Output the (x, y) coordinate of the center of the cell containing the given text.  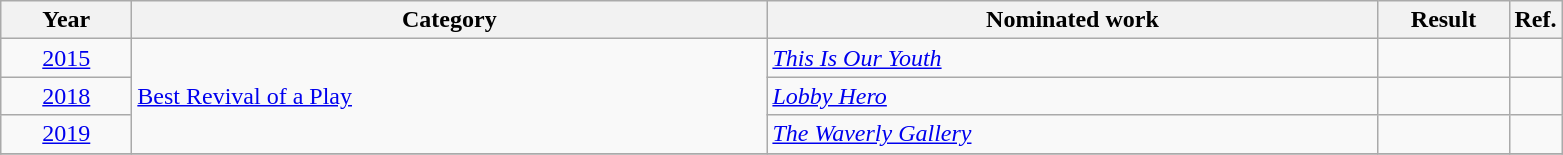
2018 (66, 96)
2019 (66, 134)
Lobby Hero (1072, 96)
Best Revival of a Play (450, 96)
Category (450, 20)
Year (66, 20)
2015 (66, 58)
The Waverly Gallery (1072, 134)
This Is Our Youth (1072, 58)
Nominated work (1072, 20)
Ref. (1536, 20)
Result (1444, 20)
